Determine the (x, y) coordinate at the center of the cell enclosing the given text.  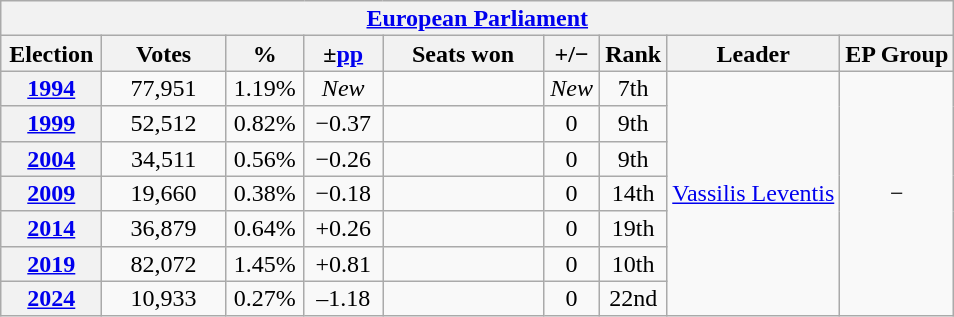
34,511 (164, 158)
2014 (52, 228)
European Parliament (478, 18)
2024 (52, 298)
10th (634, 264)
Seats won (462, 54)
Election (52, 54)
Rank (634, 54)
7th (634, 88)
Leader (754, 54)
−0.37 (344, 124)
0.82% (264, 124)
52,512 (164, 124)
1994 (52, 88)
–1.18 (344, 298)
Votes (164, 54)
Vassilis Leventis (754, 194)
10,933 (164, 298)
19,660 (164, 194)
19th (634, 228)
0.27% (264, 298)
2009 (52, 194)
+0.81 (344, 264)
1999 (52, 124)
22nd (634, 298)
+/− (572, 54)
14th (634, 194)
77,951 (164, 88)
0.56% (264, 158)
1.45% (264, 264)
82,072 (164, 264)
EP Group (897, 54)
−0.26 (344, 158)
0.38% (264, 194)
−0.18 (344, 194)
+0.26 (344, 228)
36,879 (164, 228)
2004 (52, 158)
2019 (52, 264)
− (897, 194)
% (264, 54)
±pp (344, 54)
0.64% (264, 228)
1.19% (264, 88)
